Capture the cell that displays the provided text and extract its (x, y) central coordinate. 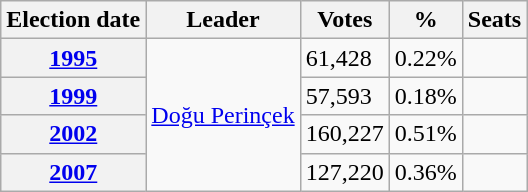
Votes (344, 20)
61,428 (344, 58)
0.18% (426, 96)
0.22% (426, 58)
1995 (74, 58)
Leader (223, 20)
Doğu Perinçek (223, 115)
Election date (74, 20)
127,220 (344, 172)
160,227 (344, 134)
57,593 (344, 96)
Seats (494, 20)
0.36% (426, 172)
2007 (74, 172)
1999 (74, 96)
% (426, 20)
0.51% (426, 134)
2002 (74, 134)
